Locate the cell with the specified text and output its [X, Y] center coordinate. 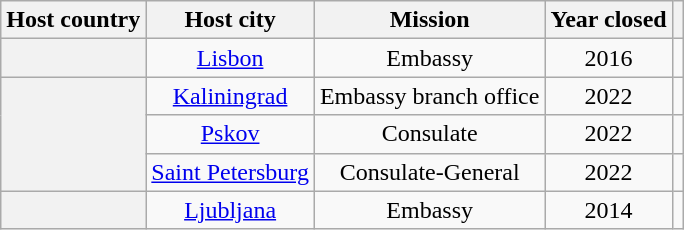
2016 [608, 58]
Kaliningrad [230, 96]
Lisbon [230, 58]
Host city [230, 20]
Saint Petersburg [230, 172]
2014 [608, 210]
Year closed [608, 20]
Ljubljana [230, 210]
Pskov [230, 134]
Consulate-General [430, 172]
Host country [74, 20]
Consulate [430, 134]
Embassy branch office [430, 96]
Mission [430, 20]
